Return (x, y) of the center of cell containing provided text 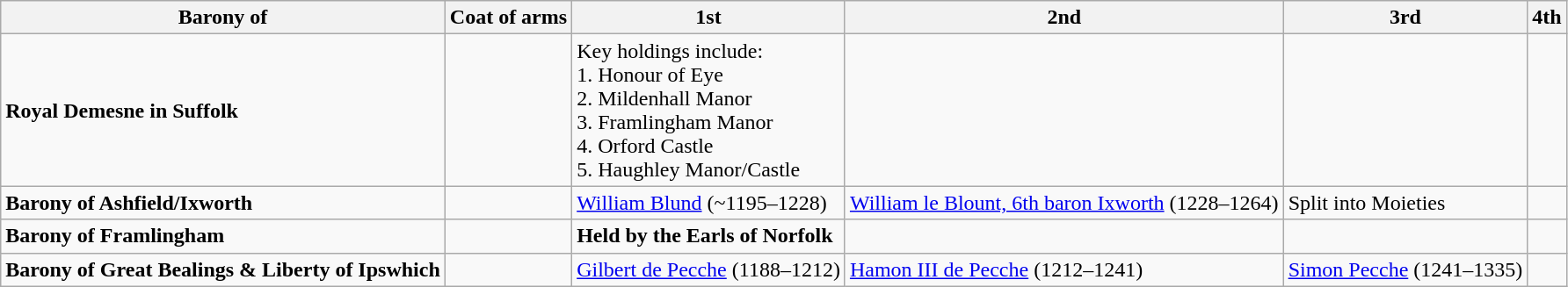
Held by the Earls of Norfolk (708, 236)
Barony of Great Bealings & Liberty of Ipswhich (223, 269)
Barony of Framlingham (223, 236)
Barony of Ashfield/Ixworth (223, 203)
Barony of (223, 18)
Simon Pecche (1241–1335) (1405, 269)
3rd (1405, 18)
Hamon III de Pecche (1212–1241) (1063, 269)
2nd (1063, 18)
Key holdings include:1. Honour of Eye2. Mildenhall Manor3. Framlingham Manor4. Orford Castle5. Haughley Manor/Castle (708, 111)
William Blund (~1195–1228) (708, 203)
Royal Demesne in Suffolk (223, 111)
Coat of arms (508, 18)
1st (708, 18)
William le Blount, 6th baron Ixworth (1228–1264) (1063, 203)
Split into Moieties (1405, 203)
Gilbert de Pecche (1188–1212) (708, 269)
4th (1547, 18)
